Search for the cell housing the specified text and yield its (X, Y) center coordinate. 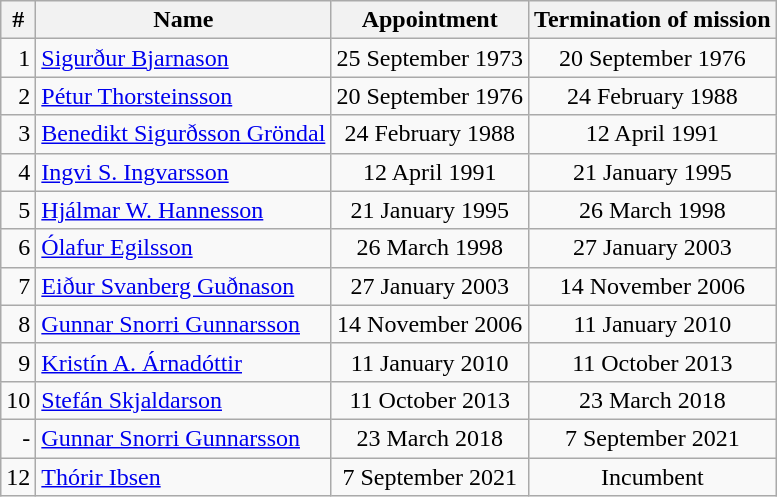
2 (18, 96)
Thórir Ibsen (184, 477)
# (18, 20)
Eiður Svanberg Guðnason (184, 286)
Hjálmar W. Hannesson (184, 210)
3 (18, 134)
Kristín A. Árnadóttir (184, 362)
8 (18, 324)
Sigurður Bjarnason (184, 58)
7 (18, 286)
Name (184, 20)
4 (18, 172)
Ólafur Egilsson (184, 248)
Stefán Skjaldarson (184, 400)
Pétur Thorsteinsson (184, 96)
5 (18, 210)
6 (18, 248)
Benedikt Sigurðsson Gröndal (184, 134)
9 (18, 362)
1 (18, 58)
Incumbent (653, 477)
25 September 1973 (430, 58)
12 (18, 477)
Termination of mission (653, 20)
- (18, 438)
Appointment (430, 20)
10 (18, 400)
Ingvi S. Ingvarsson (184, 172)
